Capture the cell that displays the provided text and extract its [x, y] central coordinate. 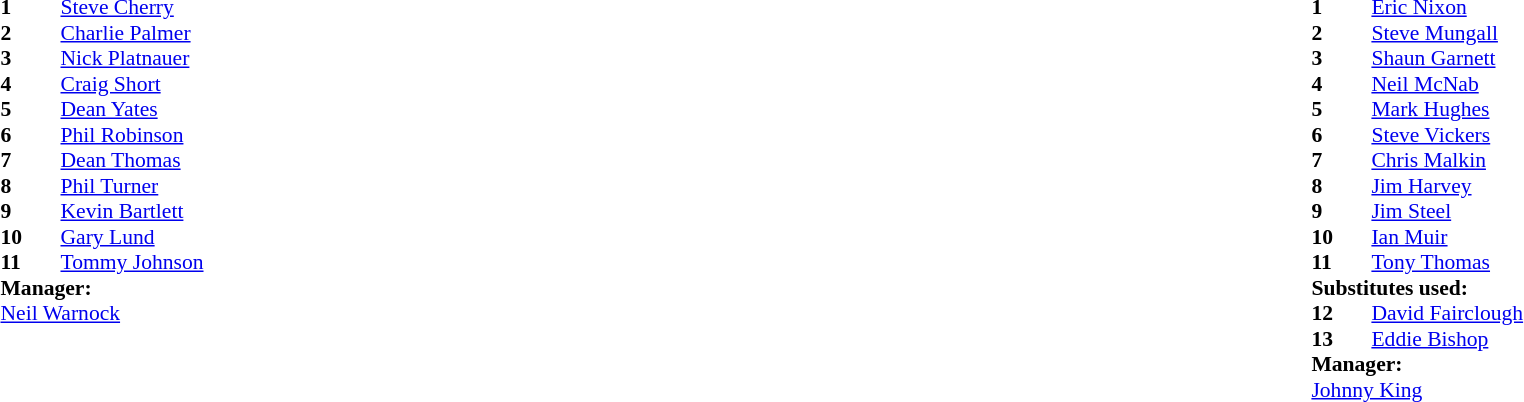
Tony Thomas [1447, 263]
Ian Muir [1447, 237]
Shaun Garnett [1447, 59]
Tommy Johnson [132, 263]
Gary Lund [132, 237]
13 [1341, 339]
Charlie Palmer [132, 33]
Eddie Bishop [1447, 339]
Steve Vickers [1447, 135]
Substitutes used: [1417, 288]
Dean Yates [132, 109]
Jim Harvey [1447, 186]
Kevin Bartlett [132, 211]
Neil McNab [1447, 84]
Phil Robinson [132, 135]
Neil Warnock [102, 313]
Steve Mungall [1447, 33]
Dean Thomas [132, 161]
Mark Hughes [1447, 109]
David Fairclough [1447, 313]
Craig Short [132, 84]
12 [1341, 313]
Nick Platnauer [132, 59]
Chris Malkin [1447, 161]
Jim Steel [1447, 211]
Phil Turner [132, 186]
